Return [X, Y] of the center of cell containing provided text 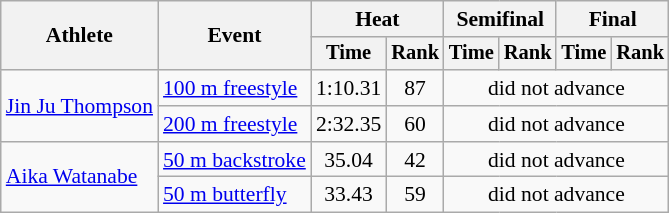
Final [612, 19]
200 m freestyle [234, 124]
50 m backstroke [234, 160]
Heat [378, 19]
35.04 [348, 160]
Event [234, 36]
50 m butterfly [234, 195]
87 [415, 88]
60 [415, 124]
1:10.31 [348, 88]
Aika Watanabe [80, 178]
Athlete [80, 36]
100 m freestyle [234, 88]
33.43 [348, 195]
2:32.35 [348, 124]
Jin Ju Thompson [80, 106]
59 [415, 195]
Semifinal [500, 19]
42 [415, 160]
